Extract the [X, Y] coordinate from the center of the cell holding the provided text.  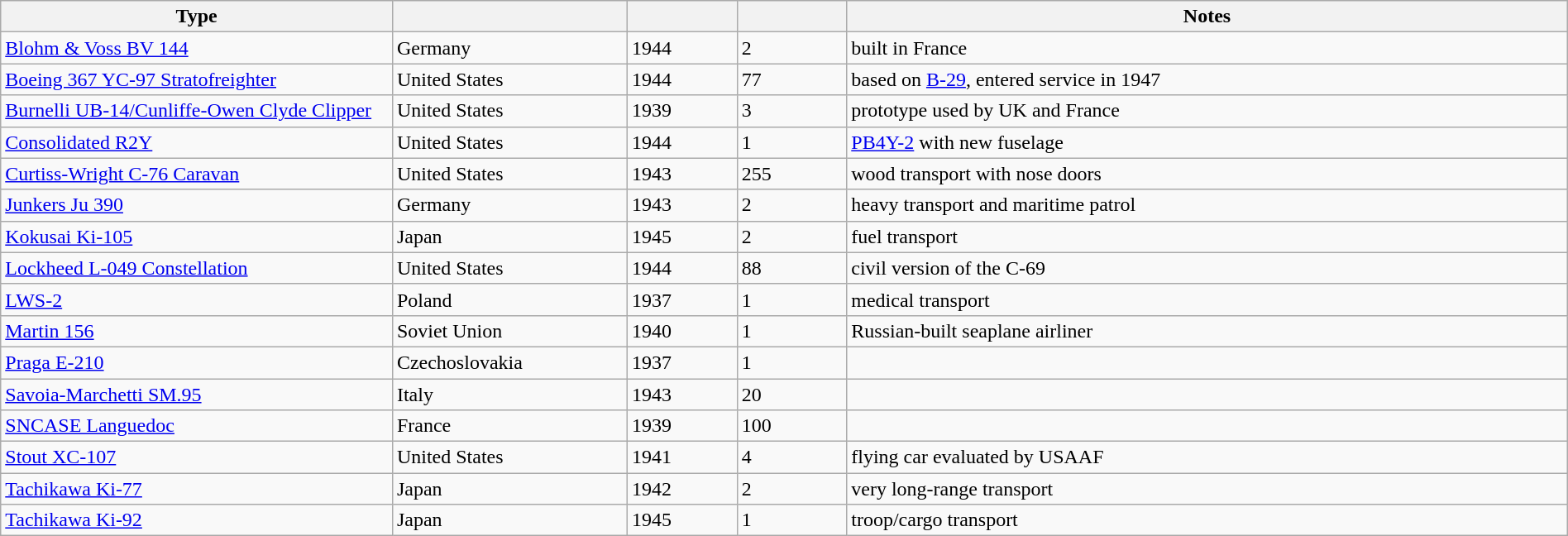
Italy [509, 395]
255 [792, 174]
1942 [683, 489]
1940 [683, 331]
Type [197, 17]
heavy transport and maritime patrol [1207, 205]
fuel transport [1207, 237]
Curtiss-Wright C-76 Caravan [197, 174]
flying car evaluated by USAAF [1207, 457]
Czechoslovakia [509, 362]
88 [792, 268]
Savoia-Marchetti SM.95 [197, 395]
Poland [509, 299]
France [509, 426]
Tachikawa Ki-77 [197, 489]
troop/cargo transport [1207, 520]
Russian-built seaplane airliner [1207, 331]
Tachikawa Ki-92 [197, 520]
1941 [683, 457]
PB4Y-2 with new fuselage [1207, 142]
Soviet Union [509, 331]
built in France [1207, 48]
Stout XC-107 [197, 457]
Kokusai Ki-105 [197, 237]
Boeing 367 YC-97 Stratofreighter [197, 79]
20 [792, 395]
prototype used by UK and France [1207, 111]
Junkers Ju 390 [197, 205]
4 [792, 457]
Burnelli UB-14/Cunliffe-Owen Clyde Clipper [197, 111]
Martin 156 [197, 331]
LWS-2 [197, 299]
Blohm & Voss BV 144 [197, 48]
wood transport with nose doors [1207, 174]
Notes [1207, 17]
100 [792, 426]
Consolidated R2Y [197, 142]
civil version of the C-69 [1207, 268]
77 [792, 79]
SNCASE Languedoc [197, 426]
very long-range transport [1207, 489]
Praga E-210 [197, 362]
medical transport [1207, 299]
Lockheed L-049 Constellation [197, 268]
3 [792, 111]
based on B-29, entered service in 1947 [1207, 79]
